For the text-containing cell, return its midpoint in [X, Y] coordinate format. 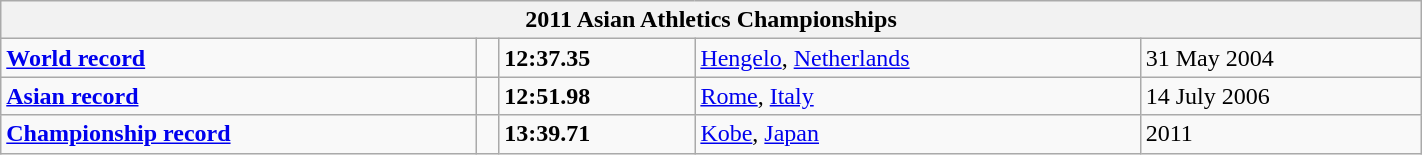
31 May 2004 [1280, 58]
Hengelo, Netherlands [918, 58]
2011 Asian Athletics Championships [711, 20]
Kobe, Japan [918, 134]
12:51.98 [597, 96]
Rome, Italy [918, 96]
14 July 2006 [1280, 96]
World record [239, 58]
12:37.35 [597, 58]
13:39.71 [597, 134]
2011 [1280, 134]
Championship record [239, 134]
Asian record [239, 96]
